Locate the cell with the specified text and output its (x, y) center coordinate. 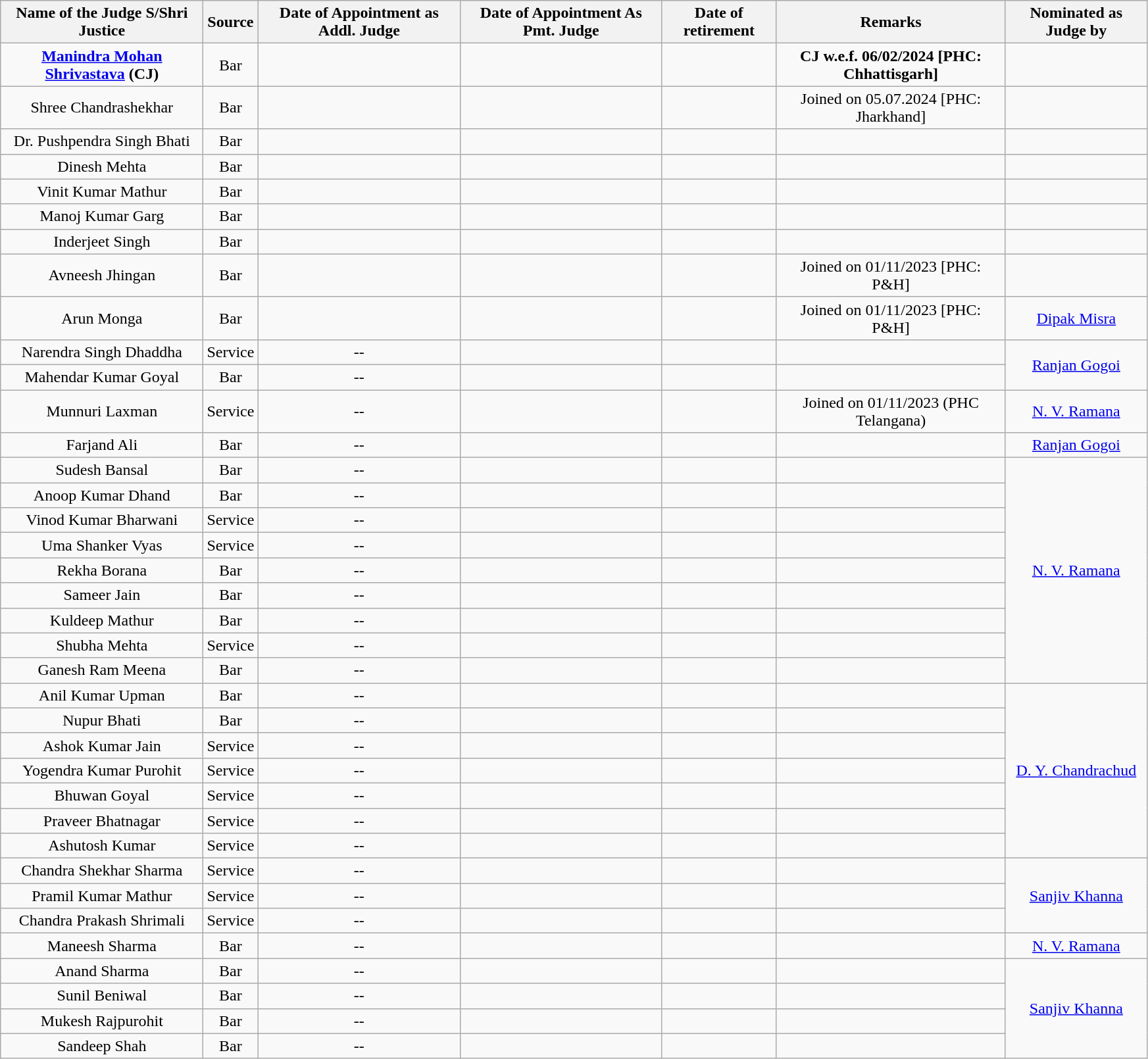
Chandra Shekhar Sharma (102, 871)
Date of Appointment as Addl. Judge (359, 22)
Ganesh Ram Meena (102, 670)
Vinit Kumar Mathur (102, 191)
Maneesh Sharma (102, 946)
Ashutosh Kumar (102, 846)
Manoj Kumar Garg (102, 216)
Joined on 01/11/2023 (PHC Telangana) (891, 410)
Rekha Borana (102, 570)
Praveer Bhatnagar (102, 820)
Bhuwan Goyal (102, 795)
Joined on 05.07.2024 [PHC: Jharkhand] (891, 108)
Shree Chandrashekhar (102, 108)
Vinod Kumar Bharwani (102, 520)
Farjand Ali (102, 445)
Sandeep Shah (102, 1046)
Name of the Judge S/Shri Justice (102, 22)
Dr. Pushpendra Singh Bhati (102, 141)
Remarks (891, 22)
Munnuri Laxman (102, 410)
Inderjeet Singh (102, 241)
Anil Kumar Upman (102, 695)
Yogendra Kumar Purohit (102, 770)
Shubha Mehta (102, 645)
Date of retirement (719, 22)
Narendra Singh Dhaddha (102, 352)
CJ w.e.f. 06/02/2024 [PHC: Chhattisgarh] (891, 64)
Arun Monga (102, 318)
Sudesh Bansal (102, 470)
D. Y. Chandrachud (1076, 770)
Dinesh Mehta (102, 166)
Mukesh Rajpurohit (102, 1021)
Manindra Mohan Shrivastava (CJ) (102, 64)
Sameer Jain (102, 595)
Nupur Bhati (102, 720)
Mahendar Kumar Goyal (102, 377)
Date of Appointment As Pmt. Judge (561, 22)
Source (230, 22)
Anoop Kumar Dhand (102, 495)
Anand Sharma (102, 971)
Pramil Kumar Mathur (102, 896)
Chandra Prakash Shrimali (102, 921)
Dipak Misra (1076, 318)
Ashok Kumar Jain (102, 745)
Uma Shanker Vyas (102, 545)
Sunil Beniwal (102, 996)
Avneesh Jhingan (102, 275)
Nominated as Judge by (1076, 22)
Kuldeep Mathur (102, 620)
